Provide the [X, Y] coordinate of the cell's center where the given text is located.  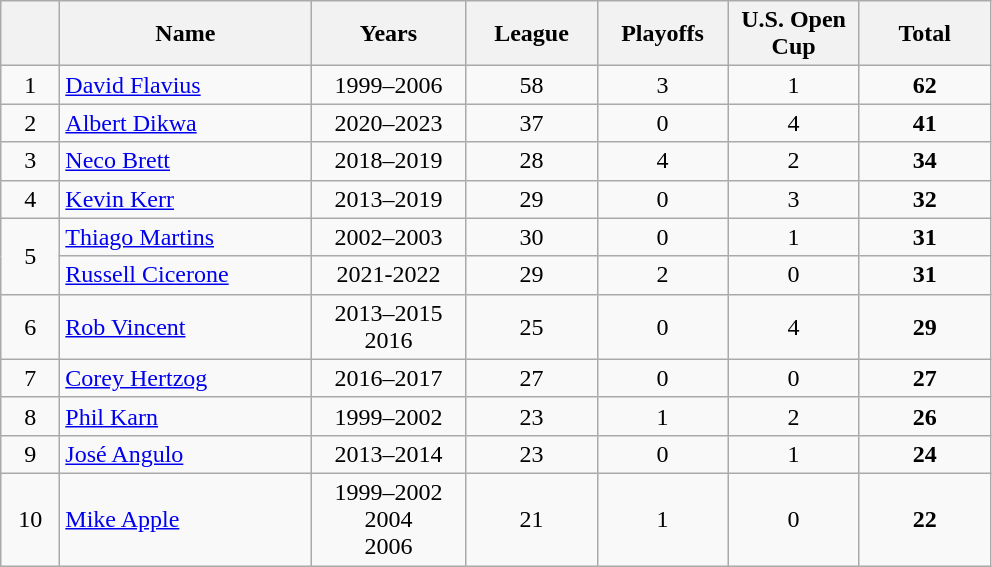
28 [532, 161]
22 [924, 519]
6 [30, 326]
62 [924, 85]
41 [924, 123]
5 [30, 256]
Name [186, 34]
9 [30, 454]
Rob Vincent [186, 326]
Albert Dikwa [186, 123]
2013–2014 [388, 454]
League [532, 34]
1999–200220042006 [388, 519]
30 [532, 237]
37 [532, 123]
2002–2003 [388, 237]
Playoffs [662, 34]
32 [924, 199]
Total [924, 34]
Russell Cicerone [186, 275]
1999–2006 [388, 85]
34 [924, 161]
2021-2022 [388, 275]
2018–2019 [388, 161]
U.S. Open Cup [794, 34]
2013–2019 [388, 199]
21 [532, 519]
25 [532, 326]
26 [924, 416]
10 [30, 519]
Neco Brett [186, 161]
7 [30, 378]
24 [924, 454]
2020–2023 [388, 123]
Years [388, 34]
José Angulo [186, 454]
8 [30, 416]
Mike Apple [186, 519]
58 [532, 85]
Corey Hertzog [186, 378]
David Flavius [186, 85]
Kevin Kerr [186, 199]
2016–2017 [388, 378]
1999–2002 [388, 416]
Thiago Martins [186, 237]
Phil Karn [186, 416]
2013–20152016 [388, 326]
